Identify which cell holds the provided text, then report its [x, y] central coordinate. 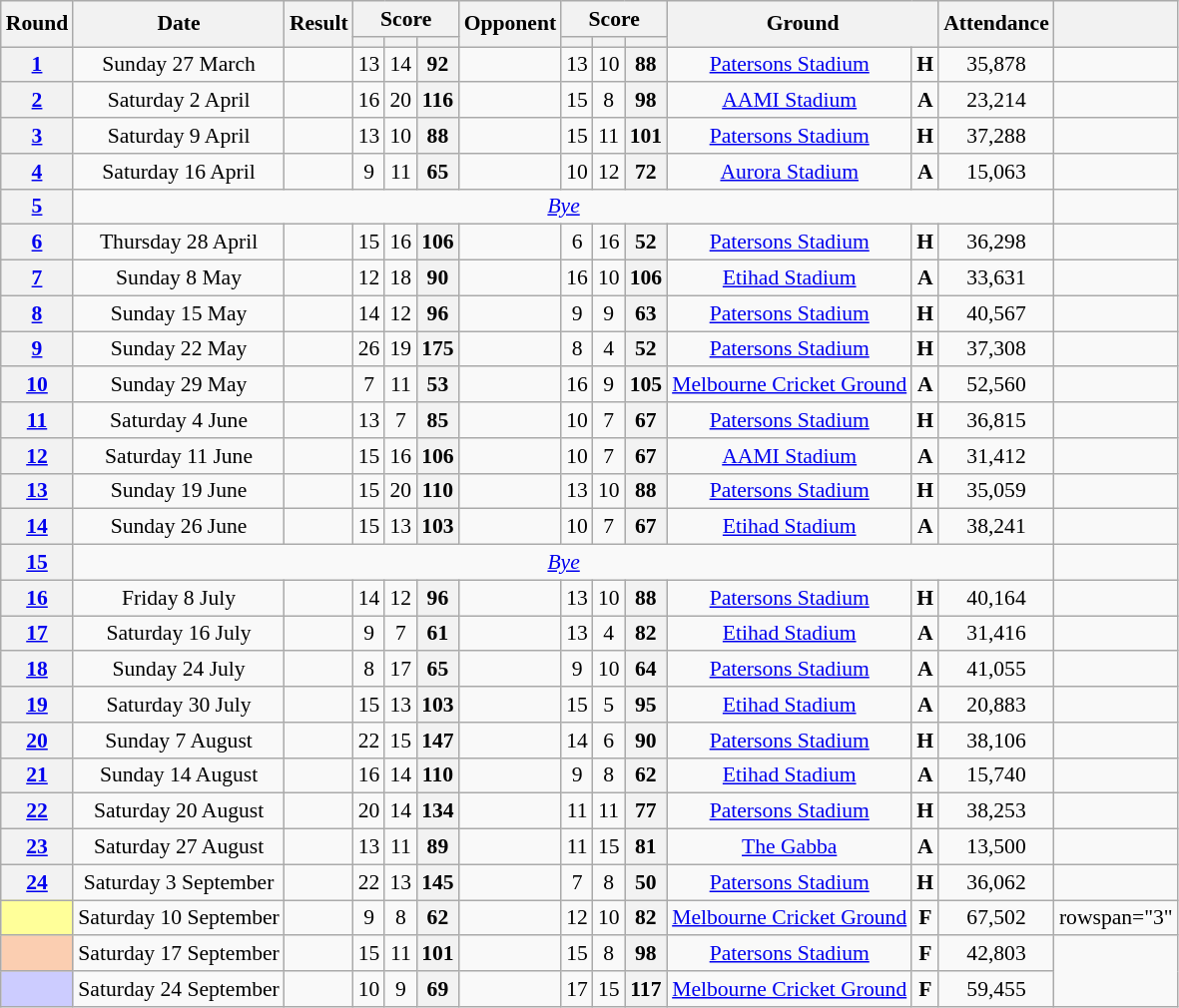
67,502 [996, 918]
Aurora Stadium [789, 172]
61 [437, 634]
Thursday 28 April [179, 243]
36,298 [996, 243]
Sunday 8 May [179, 278]
40,567 [996, 313]
Saturday 11 June [179, 456]
Sunday 26 June [179, 527]
50 [647, 882]
35,878 [996, 65]
Sunday 15 May [179, 313]
59,455 [996, 989]
Saturday 20 August [179, 811]
Sunday 14 August [179, 775]
72 [647, 172]
38,253 [996, 811]
20,883 [996, 705]
41,055 [996, 670]
175 [437, 349]
15,740 [996, 775]
Saturday 30 July [179, 705]
1 [38, 65]
Sunday 24 July [179, 670]
69 [437, 989]
Sunday 22 May [179, 349]
36,062 [996, 882]
Friday 8 July [179, 598]
53 [437, 385]
Opponent [511, 24]
117 [647, 989]
Sunday 7 August [179, 741]
85 [437, 420]
81 [647, 847]
31,416 [996, 634]
116 [437, 101]
95 [647, 705]
Date [179, 24]
Saturday 24 September [179, 989]
63 [647, 313]
23,214 [996, 101]
92 [437, 65]
35,059 [996, 491]
Sunday 27 March [179, 65]
Sunday 29 May [179, 385]
3 [38, 136]
Result [319, 24]
52,560 [996, 385]
37,308 [996, 349]
Saturday 9 April [179, 136]
Saturday 4 June [179, 420]
147 [437, 741]
38,106 [996, 741]
24 [38, 882]
42,803 [996, 954]
Attendance [996, 24]
Round [38, 24]
77 [647, 811]
89 [437, 847]
145 [437, 882]
Saturday 16 July [179, 634]
38,241 [996, 527]
37,288 [996, 136]
13,500 [996, 847]
134 [437, 811]
15,063 [996, 172]
31,412 [996, 456]
36,815 [996, 420]
The Gabba [789, 847]
40,164 [996, 598]
Saturday 16 April [179, 172]
2 [38, 101]
105 [647, 385]
rowspan="3" [1116, 918]
64 [647, 670]
Saturday 3 September [179, 882]
33,631 [996, 278]
21 [38, 775]
Saturday 27 August [179, 847]
26 [369, 349]
Ground [803, 24]
23 [38, 847]
Sunday 19 June [179, 491]
Saturday 10 September [179, 918]
Saturday 17 September [179, 954]
Saturday 2 April [179, 101]
